Provide the [x, y] coordinate of the cell's center where the given text is located.  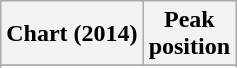
Peakposition [189, 34]
Chart (2014) [72, 34]
